Search for the cell housing the specified text and yield its (X, Y) center coordinate. 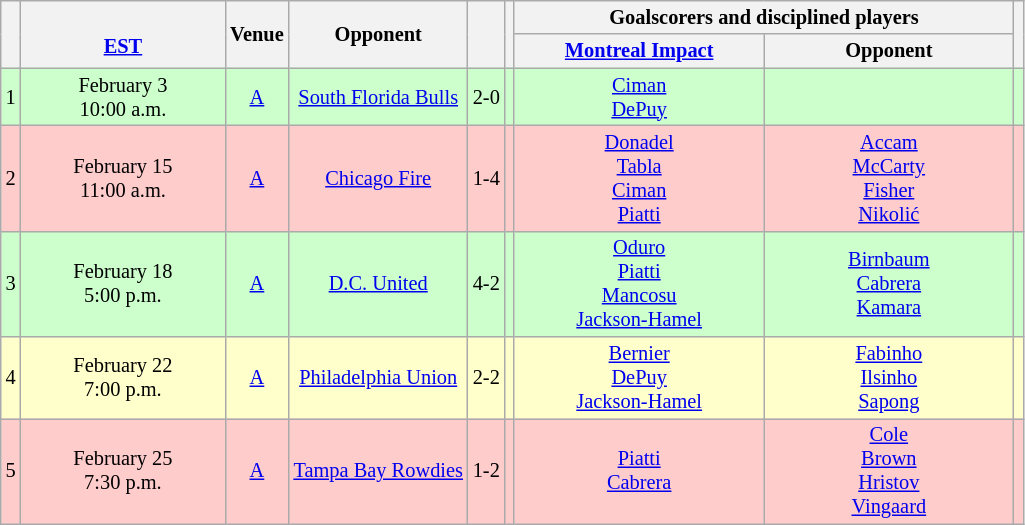
Donadel Tabla Ciman Piatti (639, 178)
Oduro Piatti Mancosu Jackson-Hamel (639, 284)
Tampa Bay Rowdies (378, 471)
February 227:00 p.m. (124, 378)
Goalscorers and disciplined players (764, 17)
1 (11, 97)
February 185:00 p.m. (124, 284)
Chicago Fire (378, 178)
2-0 (486, 97)
D.C. United (378, 284)
Cole Brown Hristov Vingaard (889, 471)
1-4 (486, 178)
Ciman DePuy (639, 97)
Fabinho Ilsinho Sapong (889, 378)
Bernier DePuy Jackson-Hamel (639, 378)
February 310:00 a.m. (124, 97)
Piatti Cabrera (639, 471)
EST (124, 34)
Accam McCarty Fisher Nikolić (889, 178)
South Florida Bulls (378, 97)
4 (11, 378)
5 (11, 471)
2 (11, 178)
Birnbaum Cabrera Kamara (889, 284)
4-2 (486, 284)
1-2 (486, 471)
3 (11, 284)
Philadelphia Union (378, 378)
Venue (256, 34)
2-2 (486, 378)
February 1511:00 a.m. (124, 178)
Montreal Impact (639, 51)
February 257:30 p.m. (124, 471)
